Locate the cell with the specified text and output its (X, Y) center coordinate. 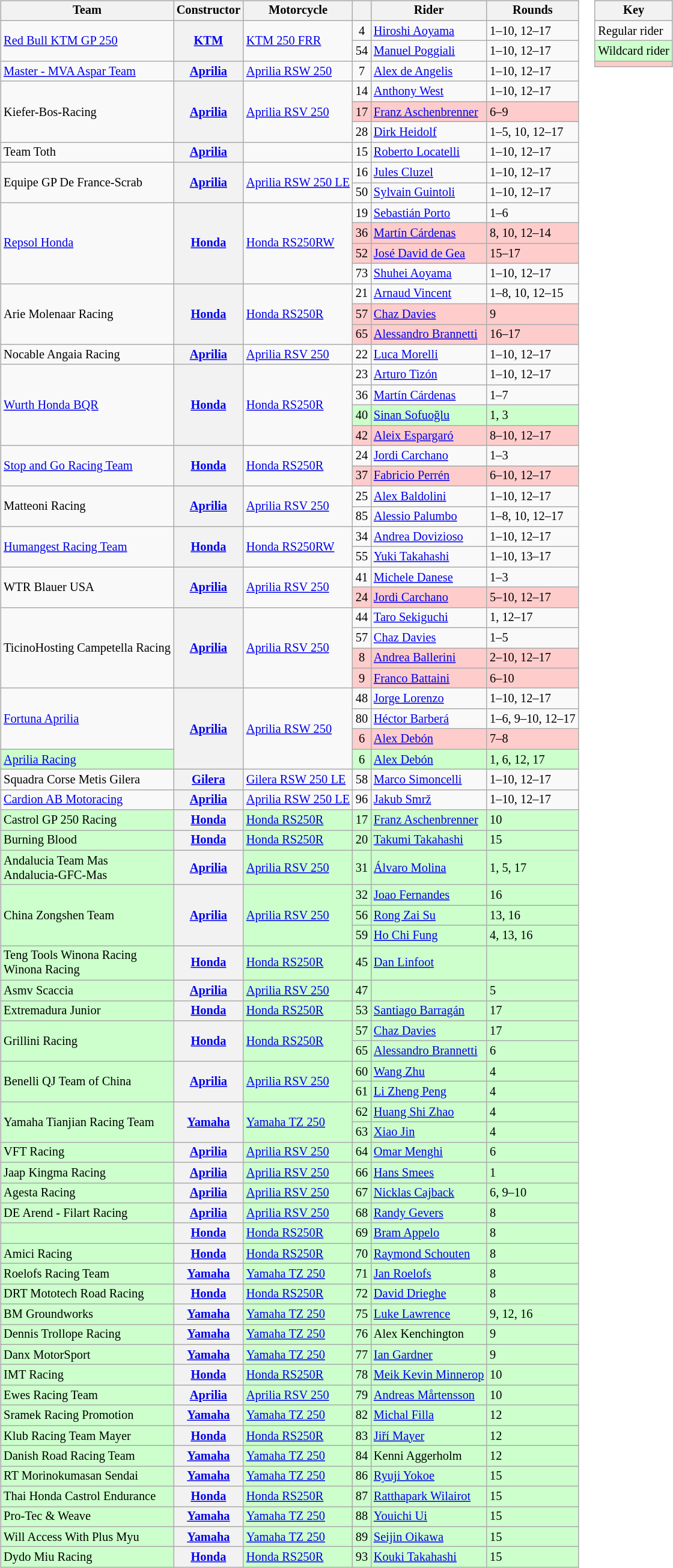
Wang Zhu (429, 1071)
Fortuna Aprilia (87, 719)
1–8, 10, 12–15 (532, 294)
19 (362, 213)
Andrea Ballerini (429, 658)
Li Zheng Peng (429, 1092)
Castrol GP 250 Racing (87, 820)
6, 9–10 (532, 1193)
68 (362, 1213)
Arturo Tizón (429, 375)
1–5, 10, 12–17 (532, 132)
Amici Racing (87, 1254)
15–17 (532, 254)
Santiago Barragán (429, 1011)
73 (362, 274)
Jiří Mayer (429, 1436)
93 (362, 1557)
Manuel Poggiali (429, 51)
Anthony West (429, 91)
Rounds (532, 11)
Regular rider (633, 31)
Benelli QJ Team of China (87, 1081)
Repsol Honda (87, 243)
84 (362, 1456)
2–10, 12–17 (532, 658)
87 (362, 1496)
1–10, 13–17 (532, 557)
77 (362, 1355)
75 (362, 1314)
Kouki Takahashi (429, 1557)
61 (362, 1092)
Team (87, 11)
Danx MotorSport (87, 1355)
70 (362, 1254)
Agesta Racing (87, 1193)
Fabricio Perrén (429, 476)
64 (362, 1153)
Red Bull KTM GP 250 (87, 41)
21 (362, 294)
Equipe GP De France-Scrab (87, 183)
66 (362, 1172)
Sramek Racing Promotion (87, 1415)
Hans Smees (429, 1172)
Roelofs Racing Team (87, 1274)
Thai Honda Castrol Endurance (87, 1496)
Dydo Miu Racing (87, 1557)
1–6, 9–10, 12–17 (532, 719)
Nicklas Cajback (429, 1193)
Team Toth (87, 152)
13, 16 (532, 916)
TicinoHosting Campetella Racing (87, 648)
David Drieghe (429, 1294)
Asmv Scaccia (87, 990)
Ho Chi Fung (429, 936)
Kenni Aggerholm (429, 1456)
Gilera RSW 250 LE (298, 780)
59 (362, 936)
96 (362, 800)
Kiefer-Bos-Racing (87, 112)
Joao Fernandes (429, 895)
1–5 (532, 638)
31 (362, 868)
Sylvain Guintoli (429, 193)
Sinan Sofuoğlu (429, 415)
6–9 (532, 112)
Humangest Racing Team (87, 547)
Takumi Takahashi (429, 841)
54 (362, 51)
Squadra Corse Metis Gilera (87, 780)
China Zongshen Team (87, 915)
Will Access With Plus Myu (87, 1537)
88 (362, 1517)
9, 12, 16 (532, 1314)
1, 12–17 (532, 617)
78 (362, 1375)
16–17 (532, 334)
83 (362, 1436)
34 (362, 537)
Meik Kevin Minnerop (429, 1375)
14 (362, 91)
6–10, 12–17 (532, 476)
1, 3 (532, 415)
DE Arend - Filart Racing (87, 1213)
6–10 (532, 678)
1–6 (532, 213)
47 (362, 990)
71 (362, 1274)
RT Morinokumasan Sendai (87, 1476)
Taro Sekiguchi (429, 617)
Constructor (209, 11)
Ian Gardner (429, 1355)
Rong Zai Su (429, 916)
53 (362, 1011)
DRT Mototech Road Racing (87, 1294)
80 (362, 719)
86 (362, 1476)
Ryuji Yokoe (429, 1476)
69 (362, 1233)
Hiroshi Aoyama (429, 31)
Gilera (209, 780)
Pro-Tec & Weave (87, 1517)
82 (362, 1415)
55 (362, 557)
Danish Road Racing Team (87, 1456)
Arnaud Vincent (429, 294)
Matteoni Racing (87, 506)
7 (362, 72)
Jules Cluzel (429, 173)
8, 10, 12–14 (532, 233)
1–7 (532, 395)
5–10, 12–17 (532, 598)
89 (362, 1537)
41 (362, 577)
4, 13, 16 (532, 936)
Omar Menghi (429, 1153)
22 (362, 355)
Dirk Heidolf (429, 132)
40 (362, 415)
Master - MVA Aspar Team (87, 72)
Andreas Mårtensson (429, 1395)
Roberto Locatelli (429, 152)
Michal Filla (429, 1415)
Rider (429, 11)
Randy Gevers (429, 1213)
Ratthapark Wilairot (429, 1496)
Xiao Jin (429, 1132)
52 (362, 254)
Huang Shi Zhao (429, 1112)
Seijin Oikawa (429, 1537)
62 (362, 1112)
Wurth Honda BQR (87, 405)
Burning Blood (87, 841)
Alex de Angelis (429, 72)
WTR Blauer USA (87, 587)
Héctor Barberá (429, 719)
44 (362, 617)
Teng Tools Winona RacingWinona Racing (87, 963)
67 (362, 1193)
23 (362, 375)
Dan Linfoot (429, 963)
Dennis Trollope Racing (87, 1335)
32 (362, 895)
Yamaha Tianjian Racing Team (87, 1122)
85 (362, 516)
Arie Molenaar Racing (87, 314)
Alex Baldolini (429, 496)
79 (362, 1395)
7–8 (532, 739)
Ewes Racing Team (87, 1395)
28 (362, 132)
1 (532, 1172)
63 (362, 1132)
8–10, 12–17 (532, 435)
Motorcycle (298, 11)
BM Groundworks (87, 1314)
60 (362, 1071)
Shuhei Aoyama (429, 274)
Grillini Racing (87, 1041)
Aprilia Racing (87, 759)
20 (362, 841)
72 (362, 1294)
Alex Kenchington (429, 1335)
Aleix Espargaró (429, 435)
Michele Danese (429, 577)
KTM 250 FRR (298, 41)
Franco Battaini (429, 678)
Stop and Go Racing Team (87, 465)
Youichi Ui (429, 1517)
5 (532, 990)
Andalucia Team MasAndalucia-GFC-Mas (87, 868)
58 (362, 780)
Jaap Kingma Racing (87, 1172)
Andrea Dovizioso (429, 537)
Wildcard rider (633, 51)
Sebastián Porto (429, 213)
Nocable Angaia Racing (87, 355)
48 (362, 699)
50 (362, 193)
Klub Racing Team Mayer (87, 1436)
Álvaro Molina (429, 868)
Bram Appelo (429, 1233)
1–8, 10, 12–17 (532, 516)
Marco Simoncelli (429, 780)
IMT Racing (87, 1375)
Jakub Smrž (429, 800)
Luke Lawrence (429, 1314)
42 (362, 435)
45 (362, 963)
José David de Gea (429, 254)
37 (362, 476)
56 (362, 916)
76 (362, 1335)
Cardion AB Motoracing (87, 800)
Yuki Takahashi (429, 557)
1, 6, 12, 17 (532, 759)
Extremadura Junior (87, 1011)
25 (362, 496)
Alessio Palumbo (429, 516)
1, 5, 17 (532, 868)
Raymond Schouten (429, 1254)
Luca Morelli (429, 355)
Key (633, 11)
VFT Racing (87, 1153)
Jorge Lorenzo (429, 699)
KTM (209, 41)
Jan Roelofs (429, 1274)
